Search for the cell housing the specified text and yield its (x, y) center coordinate. 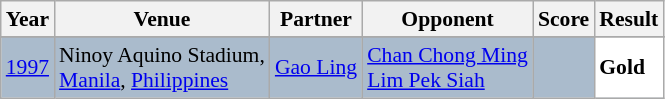
Gold (628, 68)
Score (564, 19)
Ninoy Aquino Stadium,Manila, Philippines (162, 68)
Chan Chong Ming Lim Pek Siah (448, 68)
Gao Ling (316, 68)
1997 (28, 68)
Year (28, 19)
Result (628, 19)
Partner (316, 19)
Opponent (448, 19)
Venue (162, 19)
